Capture the cell that displays the provided text and extract its (X, Y) central coordinate. 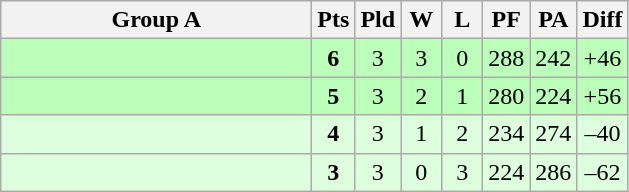
–62 (602, 172)
4 (334, 134)
–40 (602, 134)
242 (554, 58)
Pld (378, 20)
Group A (156, 20)
W (422, 20)
274 (554, 134)
PA (554, 20)
234 (506, 134)
L (462, 20)
+46 (602, 58)
PF (506, 20)
280 (506, 96)
Pts (334, 20)
288 (506, 58)
Diff (602, 20)
+56 (602, 96)
5 (334, 96)
6 (334, 58)
286 (554, 172)
